Determine the (x, y) coordinate at the center of the cell enclosing the given text.  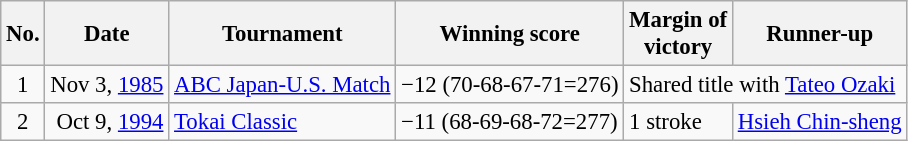
Margin ofvictory (678, 34)
No. (23, 34)
2 (23, 122)
1 stroke (678, 122)
Winning score (510, 34)
Date (107, 34)
ABC Japan-U.S. Match (282, 85)
Runner-up (819, 34)
Oct 9, 1994 (107, 122)
Tokai Classic (282, 122)
Shared title with Tateo Ozaki (766, 85)
1 (23, 85)
Hsieh Chin-sheng (819, 122)
Nov 3, 1985 (107, 85)
−11 (68-69-68-72=277) (510, 122)
−12 (70-68-67-71=276) (510, 85)
Tournament (282, 34)
